Determine the (X, Y) coordinate at the center of the cell enclosing the given text.  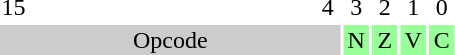
N (357, 40)
C (442, 40)
Z (385, 40)
V (413, 40)
Opcode (170, 40)
